Extract the (x, y) coordinate from the center of the cell holding the provided text.  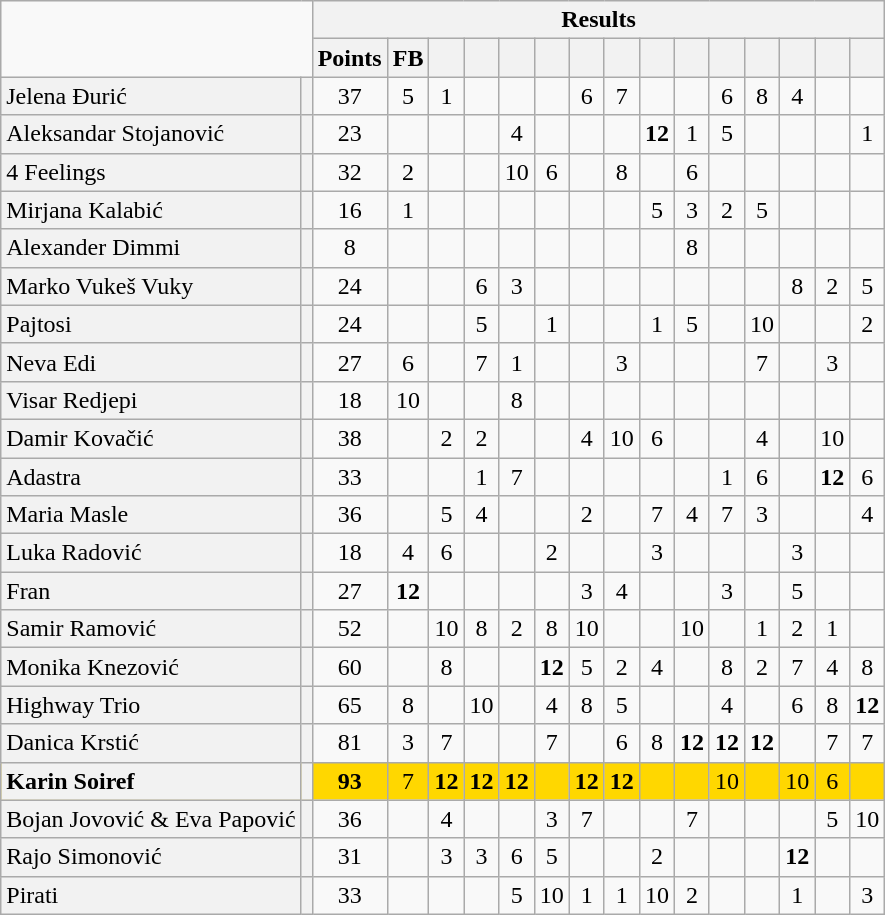
Maria Masle (151, 515)
Neva Edi (151, 362)
Monika Knezović (151, 667)
Luka Radović (151, 553)
FB (408, 58)
Pirati (151, 895)
31 (350, 857)
16 (350, 210)
Bojan Jovović & Eva Papović (151, 819)
Marko Vukeš Vuky (151, 286)
Rajo Simonović (151, 857)
32 (350, 172)
4 Feelings (151, 172)
Adastra (151, 477)
38 (350, 438)
Damir Kovačić (151, 438)
Points (350, 58)
Karin Soiref (151, 781)
Visar Redjepi (151, 400)
60 (350, 667)
Mirjana Kalabić (151, 210)
Aleksandar Stojanović (151, 134)
52 (350, 629)
65 (350, 705)
81 (350, 743)
Results (598, 20)
Samir Ramović (151, 629)
93 (350, 781)
Alexander Dimmi (151, 248)
Pajtosi (151, 324)
23 (350, 134)
Danica Krstić (151, 743)
37 (350, 96)
Highway Trio (151, 705)
Fran (151, 591)
Jelena Đurić (151, 96)
